For the text-containing cell, return its midpoint in (x, y) coordinate format. 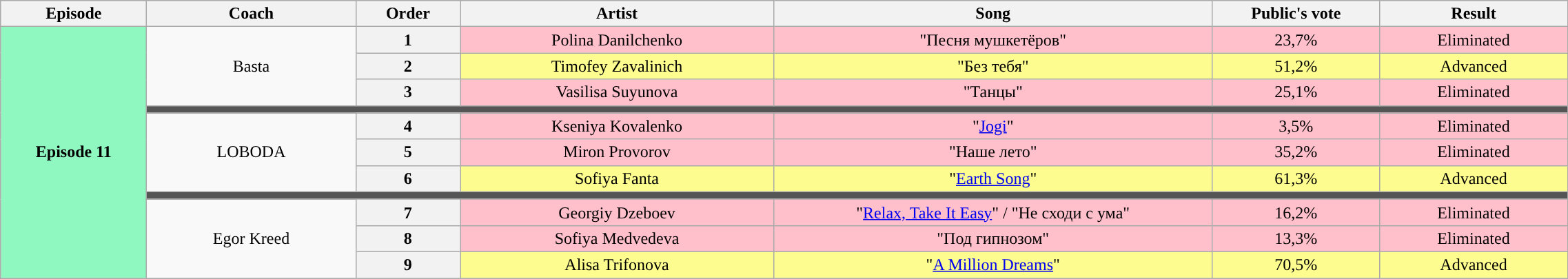
Basta (251, 66)
5 (408, 152)
23,7% (1296, 40)
"Без тебя" (992, 66)
35,2% (1296, 152)
9 (408, 265)
Sofiya Medvedeva (618, 238)
Timofey Zavalinich (618, 66)
25,1% (1296, 92)
51,2% (1296, 66)
3 (408, 92)
Order (408, 14)
Coach (251, 14)
Egor Kreed (251, 238)
Vasilisa Suyunova (618, 92)
"Relax, Take It Easy" / "Не сходи с ума" (992, 212)
Song (992, 14)
"Earth Song" (992, 178)
"Танцы" (992, 92)
13,3% (1296, 238)
16,2% (1296, 212)
7 (408, 212)
Georgiy Dzeboev (618, 212)
Artist (618, 14)
3,5% (1296, 126)
Alisa Trifonova (618, 265)
8 (408, 238)
"Песня мушкетёров" (992, 40)
Episode 11 (74, 153)
"Jogi" (992, 126)
Polina Danilchenko (618, 40)
1 (408, 40)
"Под гипнозом" (992, 238)
2 (408, 66)
6 (408, 178)
Public's vote (1296, 14)
Result (1474, 14)
LOBODA (251, 152)
Sofiya Fanta (618, 178)
"Наше лето" (992, 152)
Kseniya Kovalenko (618, 126)
"A Million Dreams" (992, 265)
70,5% (1296, 265)
Miron Provorov (618, 152)
Episode (74, 14)
4 (408, 126)
61,3% (1296, 178)
